Output the [X, Y] coordinate of the center of the cell containing the given text.  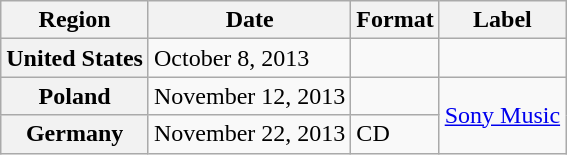
Date [249, 20]
United States [75, 58]
CD [395, 134]
October 8, 2013 [249, 58]
Label [502, 20]
Region [75, 20]
Germany [75, 134]
Format [395, 20]
November 22, 2013 [249, 134]
November 12, 2013 [249, 96]
Poland [75, 96]
Sony Music [502, 115]
